Return [X, Y] of the center of cell containing provided text 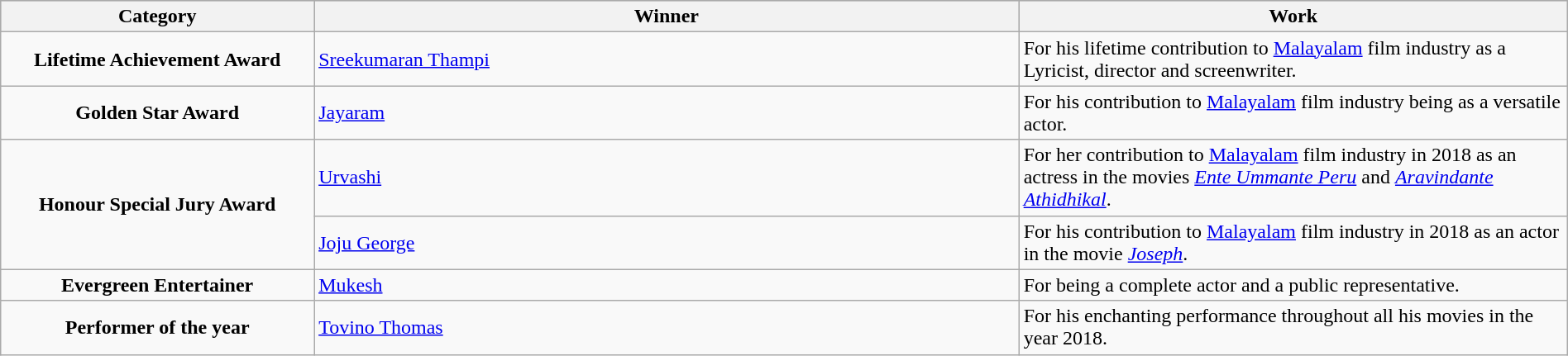
Jayaram [667, 112]
Golden Star Award [157, 112]
For his enchanting performance throughout all his movies in the year 2018. [1293, 327]
Honour Special Jury Award [157, 205]
Tovino Thomas [667, 327]
Work [1293, 17]
Lifetime Achievement Award [157, 59]
Winner [667, 17]
For his contribution to Malayalam film industry in 2018 as an actor in the movie Joseph. [1293, 243]
Evergreen Entertainer [157, 285]
For being a complete actor and a public representative. [1293, 285]
For his lifetime contribution to Malayalam film industry as a Lyricist, director and screenwriter. [1293, 59]
Category [157, 17]
Joju George [667, 243]
Sreekumaran Thampi [667, 59]
Mukesh [667, 285]
Urvashi [667, 178]
For her contribution to Malayalam film industry in 2018 as an actress in the movies Ente Ummante Peru and Aravindante Athidhikal. [1293, 178]
Performer of the year [157, 327]
For his contribution to Malayalam film industry being as a versatile actor. [1293, 112]
